For the text-containing cell, return its midpoint in (x, y) coordinate format. 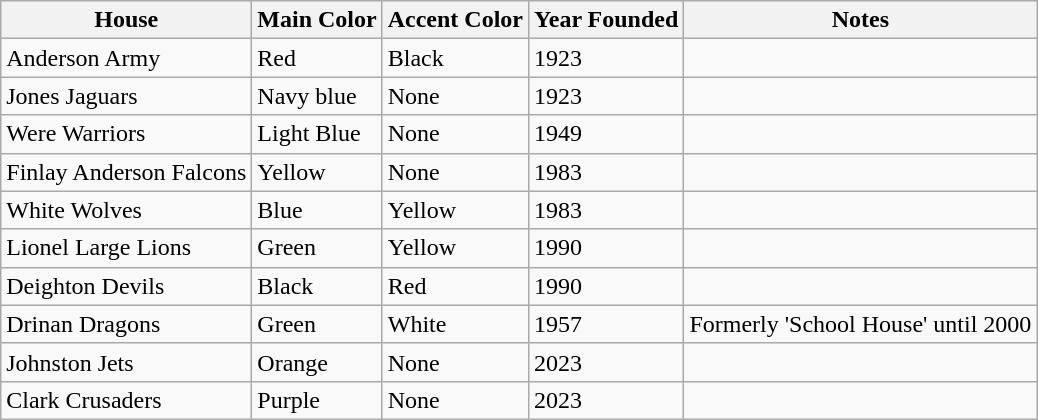
Clark Crusaders (126, 400)
Deighton Devils (126, 286)
White Wolves (126, 210)
Accent Color (455, 20)
1949 (606, 134)
Lionel Large Lions (126, 248)
Blue (317, 210)
Year Founded (606, 20)
Light Blue (317, 134)
Main Color (317, 20)
White (455, 324)
Notes (860, 20)
Formerly 'School House' until 2000 (860, 324)
1957 (606, 324)
Navy blue (317, 96)
Johnston Jets (126, 362)
Finlay Anderson Falcons (126, 172)
Jones Jaguars (126, 96)
Were Warriors (126, 134)
Drinan Dragons (126, 324)
Orange (317, 362)
Anderson Army (126, 58)
House (126, 20)
Purple (317, 400)
